Identify which cell holds the provided text, then report its [X, Y] central coordinate. 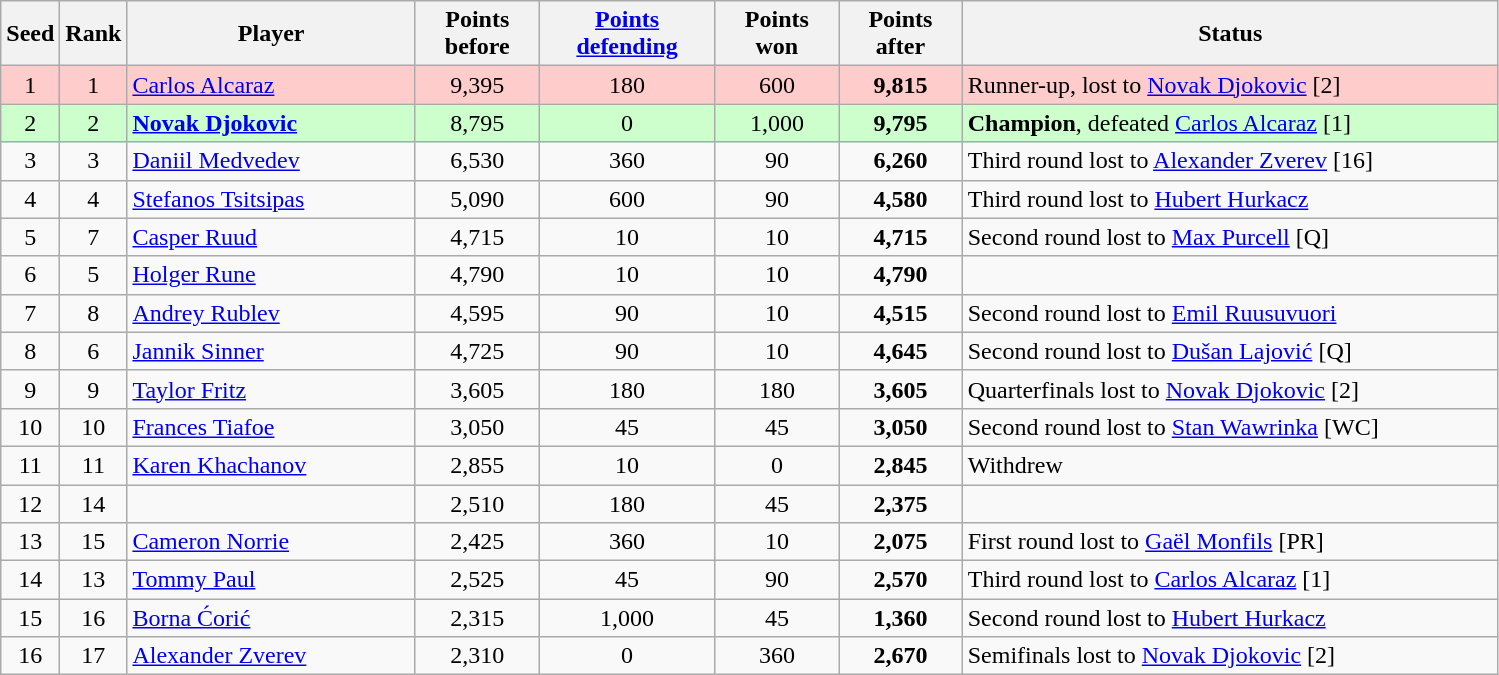
Seed [30, 34]
Second round lost to Emil Ruusuvuori [1230, 313]
Carlos Alcaraz [272, 85]
Points defending [627, 34]
Points after [901, 34]
8,795 [477, 123]
First round lost to Gaël Monfils [PR] [1230, 542]
9,795 [901, 123]
Third round lost to Hubert Hurkacz [1230, 199]
2,375 [901, 503]
4,515 [901, 313]
2,855 [477, 465]
2,310 [477, 656]
4,725 [477, 351]
Jannik Sinner [272, 351]
2,670 [901, 656]
17 [94, 656]
9,815 [901, 85]
2,315 [477, 618]
Player [272, 34]
9,395 [477, 85]
4,645 [901, 351]
Status [1230, 34]
Withdrew [1230, 465]
Semifinals lost to Novak Djokovic [2] [1230, 656]
2,845 [901, 465]
Runner-up, lost to Novak Djokovic [2] [1230, 85]
Quarterfinals lost to Novak Djokovic [2] [1230, 389]
Alexander Zverev [272, 656]
Borna Ćorić [272, 618]
2,075 [901, 542]
4,580 [901, 199]
Taylor Fritz [272, 389]
2,425 [477, 542]
Rank [94, 34]
2,510 [477, 503]
Holger Rune [272, 275]
Stefanos Tsitsipas [272, 199]
Second round lost to Hubert Hurkacz [1230, 618]
6,530 [477, 161]
Novak Djokovic [272, 123]
Second round lost to Dušan Lajović [Q] [1230, 351]
Points won [777, 34]
Andrey Rublev [272, 313]
Second round lost to Stan Wawrinka [WC] [1230, 427]
5,090 [477, 199]
Cameron Norrie [272, 542]
Tommy Paul [272, 580]
1,360 [901, 618]
6,260 [901, 161]
Karen Khachanov [272, 465]
Points before [477, 34]
4,595 [477, 313]
Casper Ruud [272, 237]
2,570 [901, 580]
Champion, defeated Carlos Alcaraz [1] [1230, 123]
Second round lost to Max Purcell [Q] [1230, 237]
Third round lost to Carlos Alcaraz [1] [1230, 580]
Daniil Medvedev [272, 161]
2,525 [477, 580]
12 [30, 503]
Frances Tiafoe [272, 427]
Third round lost to Alexander Zverev [16] [1230, 161]
